Locate the cell with the specified text and output its (X, Y) center coordinate. 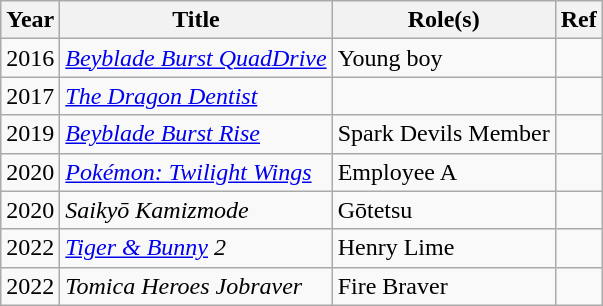
2019 (30, 134)
Title (196, 20)
Employee A (444, 172)
Pokémon: Twilight Wings (196, 172)
The Dragon Dentist (196, 96)
Role(s) (444, 20)
Spark Devils Member (444, 134)
2017 (30, 96)
Ref (578, 20)
Tomica Heroes Jobraver (196, 286)
Saikyō Kamizmode (196, 210)
Fire Braver (444, 286)
Henry Lime (444, 248)
Tiger & Bunny 2 (196, 248)
2016 (30, 58)
Gōtetsu (444, 210)
Beyblade Burst Rise (196, 134)
Beyblade Burst QuadDrive (196, 58)
Year (30, 20)
Young boy (444, 58)
